Identify which cell holds the provided text, then report its [x, y] central coordinate. 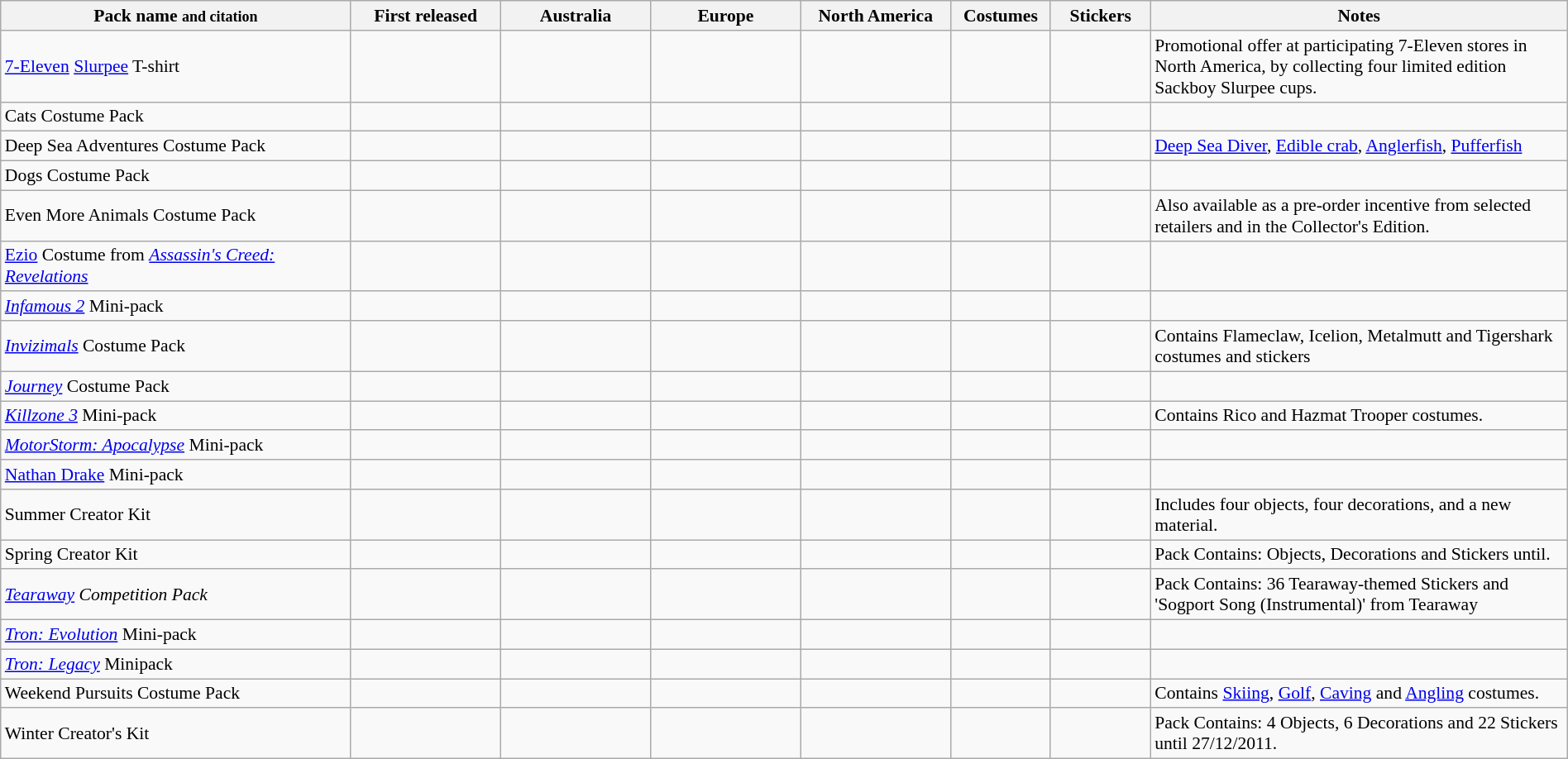
Notes [1359, 16]
Contains Rico and Hazmat Trooper costumes. [1359, 416]
Stickers [1100, 16]
Ezio Costume from Assassin's Creed: Revelations [175, 266]
Includes four objects, four decorations, and a new material. [1359, 514]
First released [425, 16]
Dogs Costume Pack [175, 176]
Promotional offer at participating 7-Eleven stores in North America, by collecting four limited edition Sackboy Slurpee cups. [1359, 66]
Contains Skiing, Golf, Caving and Angling costumes. [1359, 694]
7-Eleven Slurpee T-shirt [175, 66]
Journey Costume Pack [175, 386]
Summer Creator Kit [175, 514]
Deep Sea Diver, Edible crab, Anglerfish, Pufferfish [1359, 146]
Nathan Drake Mini-pack [175, 475]
Deep Sea Adventures Costume Pack [175, 146]
Europe [726, 16]
Costumes [1001, 16]
Contains Flameclaw, Icelion, Metalmutt and Tigershark costumes and stickers [1359, 346]
Weekend Pursuits Costume Pack [175, 694]
North America [875, 16]
Pack name and citation [175, 16]
Tron: Legacy Minipack [175, 664]
Infamous 2 Mini-pack [175, 307]
Also available as a pre-order incentive from selected retailers and in the Collector's Edition. [1359, 215]
Pack Contains: 4 Objects, 6 Decorations and 22 Stickers until 27/12/2011. [1359, 734]
Spring Creator Kit [175, 555]
Pack Contains: 36 Tearaway-themed Stickers and 'Sogport Song (Instrumental)' from Tearaway [1359, 595]
Winter Creator's Kit [175, 734]
Invizimals Costume Pack [175, 346]
Tron: Evolution Mini-pack [175, 635]
Australia [576, 16]
Pack Contains: Objects, Decorations and Stickers until. [1359, 555]
Killzone 3 Mini-pack [175, 416]
Tearaway Competition Pack [175, 595]
Cats Costume Pack [175, 117]
MotorStorm: Apocalypse Mini-pack [175, 446]
Even More Animals Costume Pack [175, 215]
